Extract the (X, Y) coordinate from the center of the cell holding the provided text.  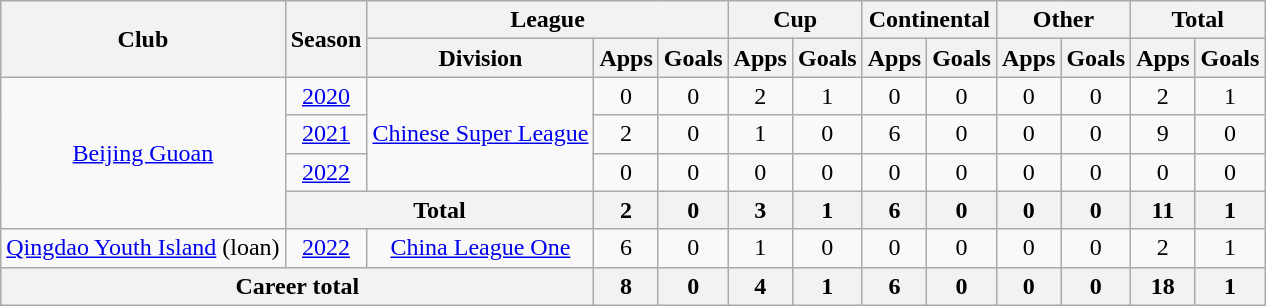
Continental (929, 20)
9 (1163, 134)
8 (626, 286)
3 (760, 210)
11 (1163, 210)
Qingdao Youth Island (loan) (143, 248)
Career total (298, 286)
Season (326, 39)
League (548, 20)
4 (760, 286)
Other (1063, 20)
Division (480, 58)
Beijing Guoan (143, 153)
18 (1163, 286)
2021 (326, 134)
2020 (326, 96)
Chinese Super League (480, 134)
China League One (480, 248)
Cup (795, 20)
Club (143, 39)
